Output the [X, Y] coordinate of the center of the cell containing the given text.  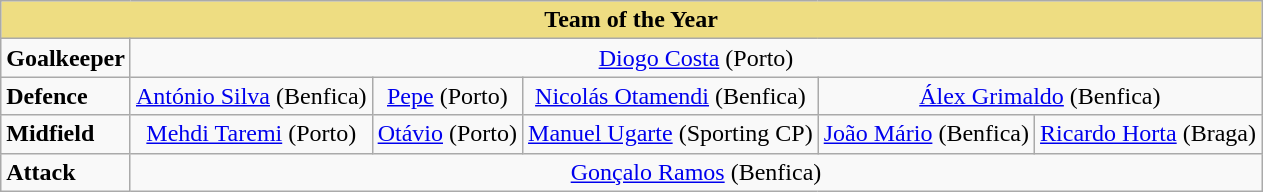
Pepe (Porto) [447, 96]
Mehdi Taremi (Porto) [251, 134]
Team of the Year [632, 20]
Ricardo Horta (Braga) [1148, 134]
Diogo Costa (Porto) [696, 58]
João Mário (Benfica) [926, 134]
Attack [66, 172]
Otávio (Porto) [447, 134]
Nicolás Otamendi (Benfica) [671, 96]
António Silva (Benfica) [251, 96]
Gonçalo Ramos (Benfica) [696, 172]
Manuel Ugarte (Sporting CP) [671, 134]
Álex Grimaldo (Benfica) [1040, 96]
Goalkeeper [66, 58]
Defence [66, 96]
Midfield [66, 134]
